Identify which cell holds the provided text, then report its (x, y) central coordinate. 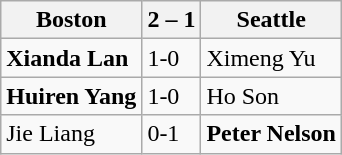
Jie Liang (72, 134)
Huiren Yang (72, 96)
Xianda Lan (72, 58)
0-1 (172, 134)
2 – 1 (172, 20)
Seattle (272, 20)
Boston (72, 20)
Ho Son (272, 96)
Peter Nelson (272, 134)
Ximeng Yu (272, 58)
